Return (X, Y) of the center of cell containing provided text 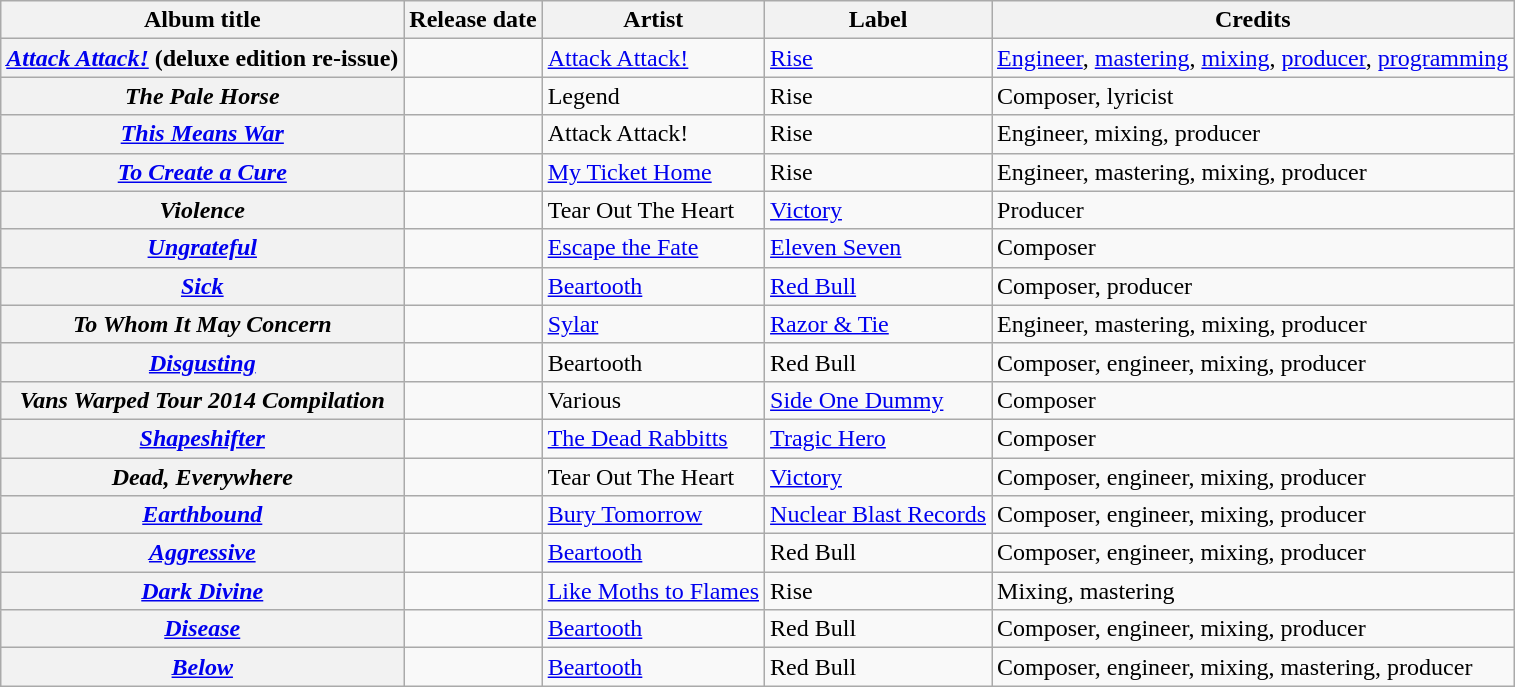
Composer, lyricist (1253, 96)
This Means War (202, 134)
Dark Divine (202, 591)
Release date (473, 20)
To Create a Cure (202, 172)
Producer (1253, 210)
Mixing, mastering (1253, 591)
Composer, engineer, mixing, mastering, producer (1253, 667)
Tragic Hero (878, 438)
Attack Attack! (deluxe edition re-issue) (202, 58)
Earthbound (202, 515)
Artist (653, 20)
Like Moths to Flames (653, 591)
Sick (202, 286)
Violence (202, 210)
Eleven Seven (878, 248)
Legend (653, 96)
The Dead Rabbitts (653, 438)
Composer, producer (1253, 286)
Dead, Everywhere (202, 477)
Disease (202, 629)
Credits (1253, 20)
Escape the Fate (653, 248)
Nuclear Blast Records (878, 515)
Disgusting (202, 362)
Engineer, mastering, mixing, producer, programming (1253, 58)
My Ticket Home (653, 172)
Razor & Tie (878, 324)
Vans Warped Tour 2014 Compilation (202, 400)
The Pale Horse (202, 96)
Album title (202, 20)
To Whom It May Concern (202, 324)
Aggressive (202, 553)
Bury Tomorrow (653, 515)
Engineer, mixing, producer (1253, 134)
Side One Dummy (878, 400)
Sylar (653, 324)
Shapeshifter (202, 438)
Below (202, 667)
Ungrateful (202, 248)
Label (878, 20)
Various (653, 400)
